For the text-containing cell, return its midpoint in [x, y] coordinate format. 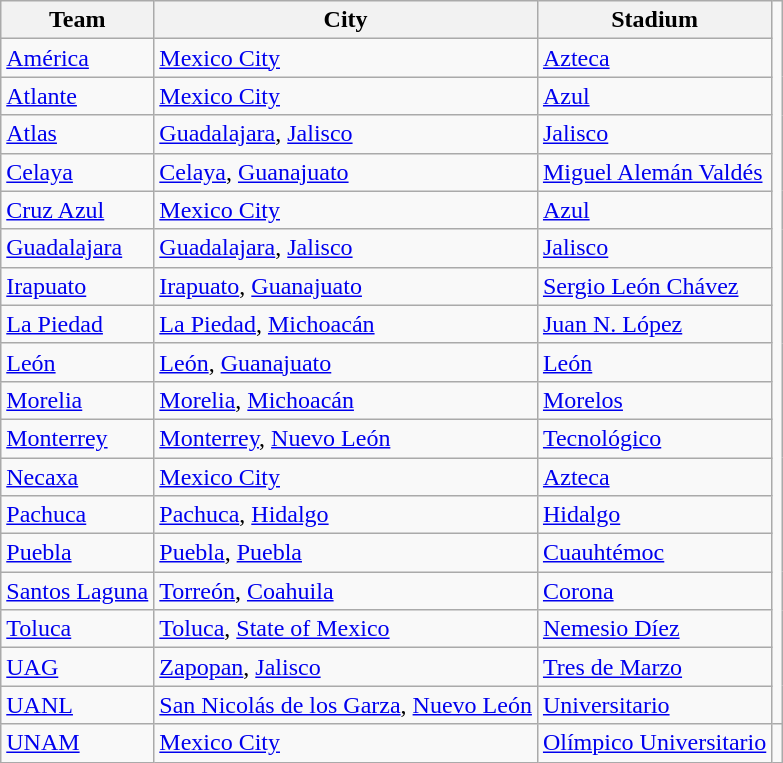
Puebla [78, 553]
Monterrey, Nuevo León [346, 438]
Tecnológico [654, 438]
Puebla, Puebla [346, 553]
Cuauhtémoc [654, 553]
Juan N. López [654, 324]
Celaya [78, 172]
Morelia [78, 400]
Irapuato, Guanajuato [346, 286]
Atlante [78, 96]
Pachuca, Hidalgo [346, 515]
Zapopan, Jalisco [346, 667]
Monterrey [78, 438]
Pachuca [78, 515]
UANL [78, 705]
Universitario [654, 705]
Necaxa [78, 477]
Morelos [654, 400]
La Piedad, Michoacán [346, 324]
Miguel Alemán Valdés [654, 172]
City [346, 20]
Torreón, Coahuila [346, 591]
Toluca [78, 629]
Cruz Azul [78, 210]
Morelia, Michoacán [346, 400]
América [78, 58]
Corona [654, 591]
Celaya, Guanajuato [346, 172]
UNAM [78, 743]
Santos Laguna [78, 591]
Guadalajara [78, 248]
Irapuato [78, 286]
Team [78, 20]
UAG [78, 667]
Tres de Marzo [654, 667]
La Piedad [78, 324]
Toluca, State of Mexico [346, 629]
Stadium [654, 20]
Sergio León Chávez [654, 286]
Atlas [78, 134]
San Nicolás de los Garza, Nuevo León [346, 705]
Olímpico Universitario [654, 743]
Hidalgo [654, 515]
Nemesio Díez [654, 629]
León, Guanajuato [346, 362]
